Identify which cell holds the provided text, then report its [X, Y] central coordinate. 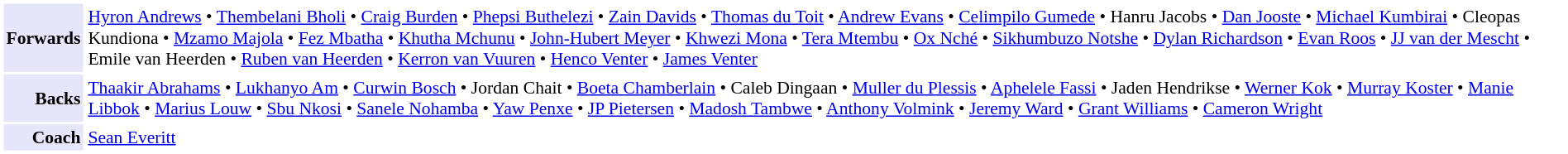
Coach [43, 137]
Forwards [43, 37]
Sean Everitt [825, 137]
Backs [43, 98]
